Scan for the cell matching the given text and deliver its (X, Y) coordinate at center. 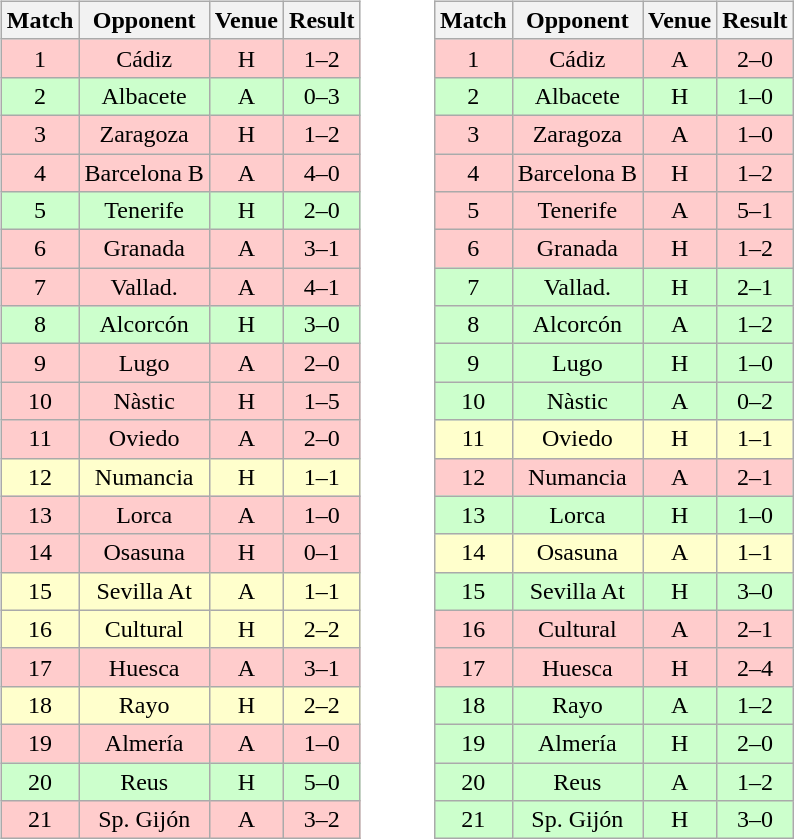
5–0 (322, 781)
0–3 (322, 96)
5–1 (755, 211)
0–1 (322, 553)
2–4 (755, 667)
3–2 (322, 820)
4–1 (322, 287)
1–5 (322, 401)
0–2 (755, 401)
4–0 (322, 173)
